From the cell containing the given text, extract its center point as [X, Y] coordinate. 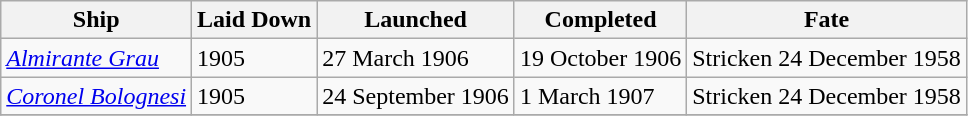
19 October 1906 [600, 58]
Laid Down [254, 20]
Fate [827, 20]
1 March 1907 [600, 96]
Coronel Bolognesi [96, 96]
24 September 1906 [416, 96]
Completed [600, 20]
Ship [96, 20]
Almirante Grau [96, 58]
Launched [416, 20]
27 March 1906 [416, 58]
